Locate the cell with the specified text and output its (X, Y) center coordinate. 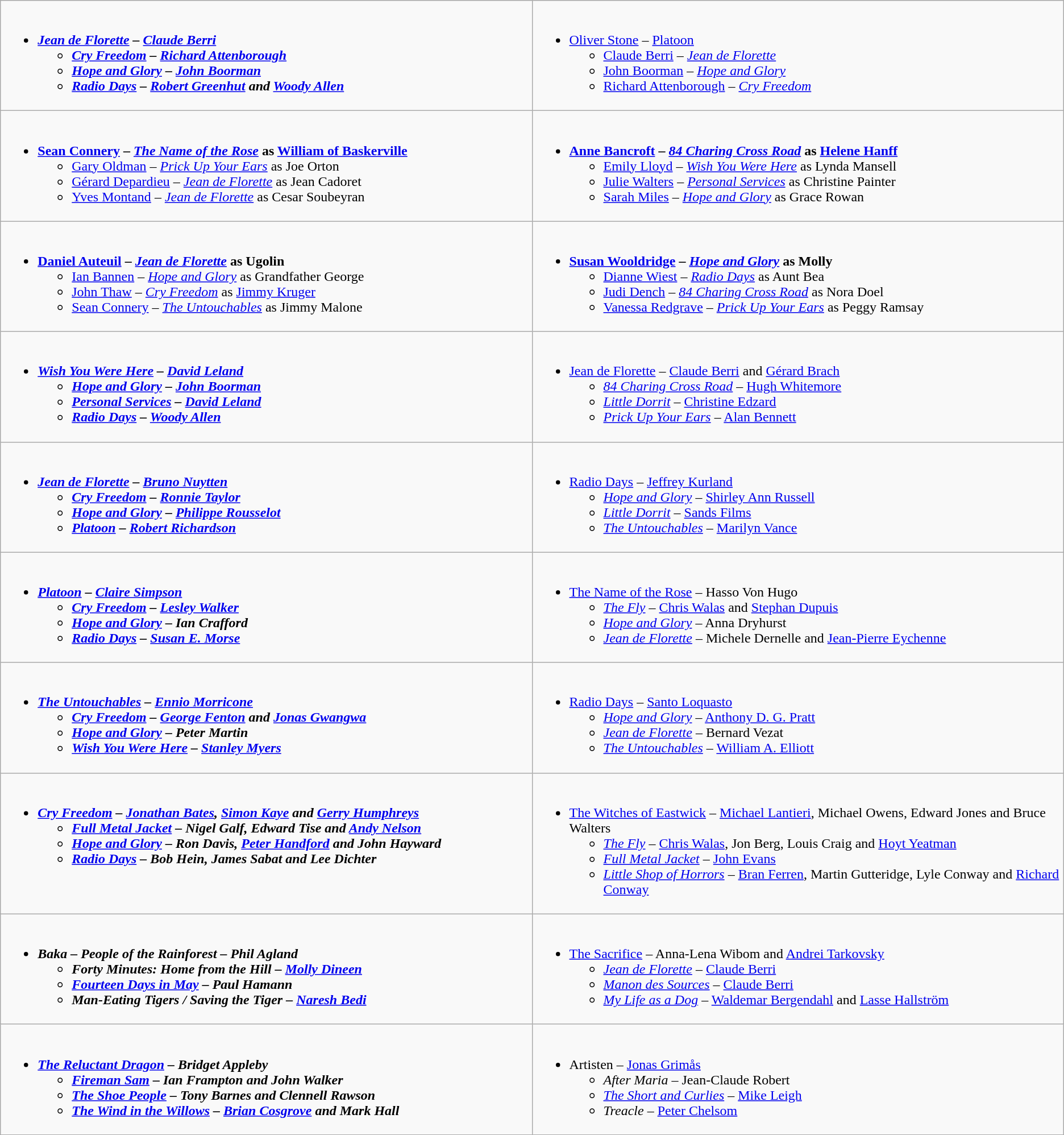
Jean de Florette – Bruno NuyttenCry Freedom – Ronnie TaylorHope and Glory – Philippe RousselotPlatoon – Robert Richardson (266, 497)
Artisten – Jonas GrimåsAfter Maria – Jean-Claude RobertThe Short and Curlies – Mike LeighTreacle – Peter Chelsom (798, 1079)
Radio Days – Jeffrey KurlandHope and Glory – Shirley Ann RussellLittle Dorrit – Sands FilmsThe Untouchables – Marilyn Vance (798, 497)
Platoon – Claire SimpsonCry Freedom – Lesley WalkerHope and Glory – Ian CraffordRadio Days – Susan E. Morse (266, 607)
Radio Days – Santo LoquastoHope and Glory – Anthony D. G. PrattJean de Florette – Bernard VezatThe Untouchables – William A. Elliott (798, 718)
Wish You Were Here – David LelandHope and Glory – John BoormanPersonal Services – David LelandRadio Days – Woody Allen (266, 387)
The Untouchables – Ennio MorriconeCry Freedom – George Fenton and Jonas GwangwaHope and Glory – Peter MartinWish You Were Here – Stanley Myers (266, 718)
Oliver Stone – PlatoonClaude Berri – Jean de FloretteJohn Boorman – Hope and GloryRichard Attenborough – Cry Freedom (798, 56)
Jean de Florette – Claude BerriCry Freedom – Richard AttenboroughHope and Glory – John BoormanRadio Days – Robert Greenhut and Woody Allen (266, 56)
